For the text-containing cell, return its midpoint in [x, y] coordinate format. 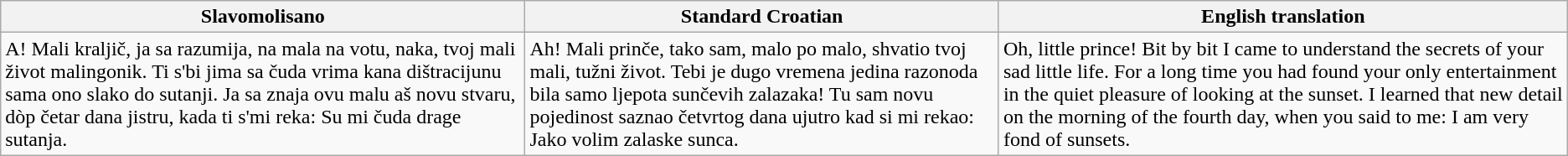
Slavomolisano [263, 17]
English translation [1283, 17]
Standard Croatian [762, 17]
